For the text-containing cell, return its midpoint in (x, y) coordinate format. 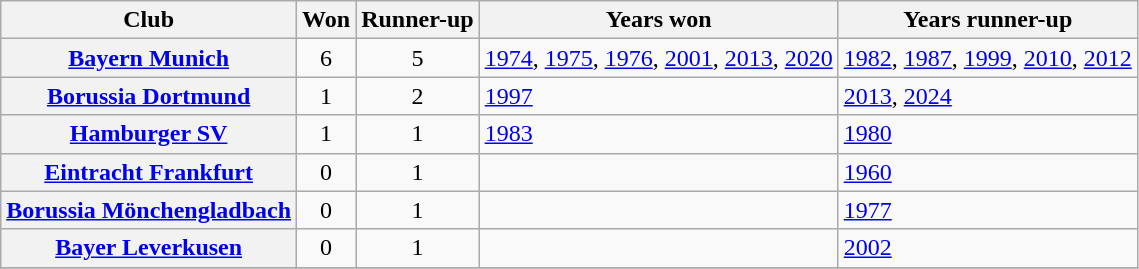
6 (326, 58)
Club (149, 20)
1982, 1987, 1999, 2010, 2012 (988, 58)
1977 (988, 210)
1980 (988, 134)
Bayern Munich (149, 58)
1974, 1975, 1976, 2001, 2013, 2020 (658, 58)
Years won (658, 20)
Bayer Leverkusen (149, 248)
Eintracht Frankfurt (149, 172)
2 (418, 96)
5 (418, 58)
1983 (658, 134)
Won (326, 20)
2013, 2024 (988, 96)
Runner-up (418, 20)
2002 (988, 248)
Borussia Mönchengladbach (149, 210)
Hamburger SV (149, 134)
Borussia Dortmund (149, 96)
1997 (658, 96)
1960 (988, 172)
Years runner-up (988, 20)
